Locate the cell with the specified text and output its (x, y) center coordinate. 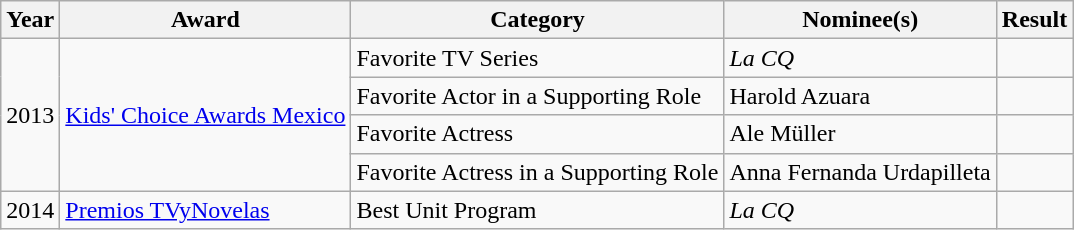
Anna Fernanda Urdapilleta (860, 172)
Favorite TV Series (538, 58)
Best Unit Program (538, 210)
Year (30, 20)
Harold Azuara (860, 96)
Favorite Actress (538, 134)
Favorite Actor in a Supporting Role (538, 96)
2013 (30, 115)
Result (1034, 20)
Category (538, 20)
Premios TVyNovelas (206, 210)
Nominee(s) (860, 20)
Ale Müller (860, 134)
Favorite Actress in a Supporting Role (538, 172)
Award (206, 20)
2014 (30, 210)
Kids' Choice Awards Mexico (206, 115)
